For the text-containing cell, return its midpoint in (x, y) coordinate format. 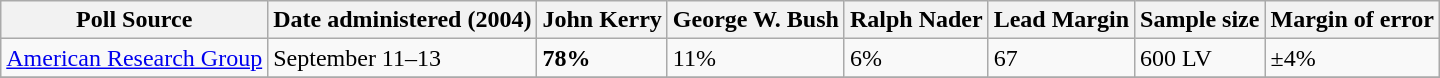
John Kerry (602, 20)
Poll Source (134, 20)
78% (602, 58)
±4% (1352, 58)
Ralph Nader (916, 20)
600 LV (1200, 58)
11% (756, 58)
Sample size (1200, 20)
Margin of error (1352, 20)
American Research Group (134, 58)
6% (916, 58)
George W. Bush (756, 20)
September 11–13 (402, 58)
Date administered (2004) (402, 20)
67 (1061, 58)
Lead Margin (1061, 20)
